Find where the given text appears and provide that cell's center as [X, Y] coordinate. 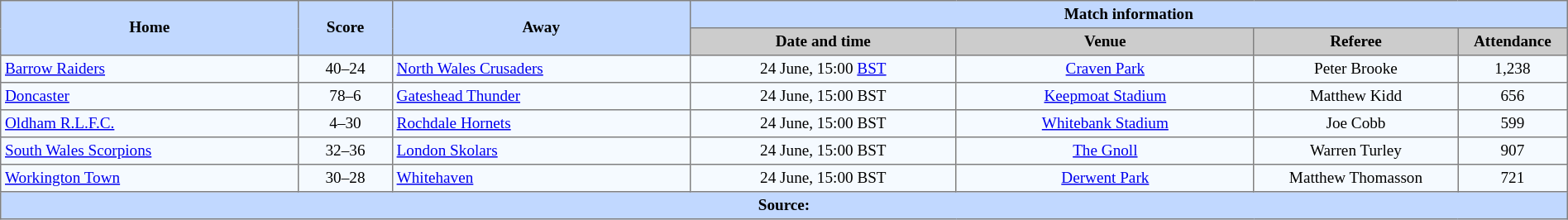
30–28 [346, 179]
599 [1513, 124]
Referee [1355, 41]
721 [1513, 179]
Whitebank Stadium [1105, 124]
Workington Town [150, 179]
Source: [784, 205]
Away [541, 28]
907 [1513, 151]
Doncaster [150, 96]
4–30 [346, 124]
Gateshead Thunder [541, 96]
40–24 [346, 69]
656 [1513, 96]
Peter Brooke [1355, 69]
Whitehaven [541, 179]
Joe Cobb [1355, 124]
Date and time [823, 41]
Matthew Thomasson [1355, 179]
Oldham R.L.F.C. [150, 124]
Barrow Raiders [150, 69]
Derwent Park [1105, 179]
Rochdale Hornets [541, 124]
Craven Park [1105, 69]
North Wales Crusaders [541, 69]
32–36 [346, 151]
Score [346, 28]
1,238 [1513, 69]
Warren Turley [1355, 151]
London Skolars [541, 151]
Attendance [1513, 41]
Match information [1128, 15]
The Gnoll [1105, 151]
Venue [1105, 41]
Home [150, 28]
Matthew Kidd [1355, 96]
Keepmoat Stadium [1105, 96]
South Wales Scorpions [150, 151]
78–6 [346, 96]
